Return (x, y) of the center of cell containing provided text 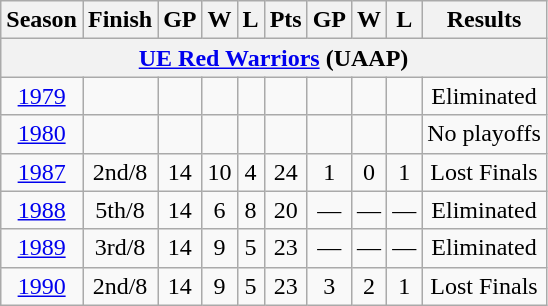
1979 (42, 96)
1987 (42, 172)
2 (370, 286)
1989 (42, 248)
UE Red Warriors (UAAP) (274, 58)
0 (370, 172)
Results (484, 20)
3 (329, 286)
3rd/8 (120, 248)
24 (286, 172)
5th/8 (120, 210)
1990 (42, 286)
4 (250, 172)
6 (220, 210)
Season (42, 20)
Finish (120, 20)
No playoffs (484, 134)
Pts (286, 20)
1980 (42, 134)
10 (220, 172)
1988 (42, 210)
20 (286, 210)
8 (250, 210)
